Identify which cell holds the provided text, then report its (x, y) central coordinate. 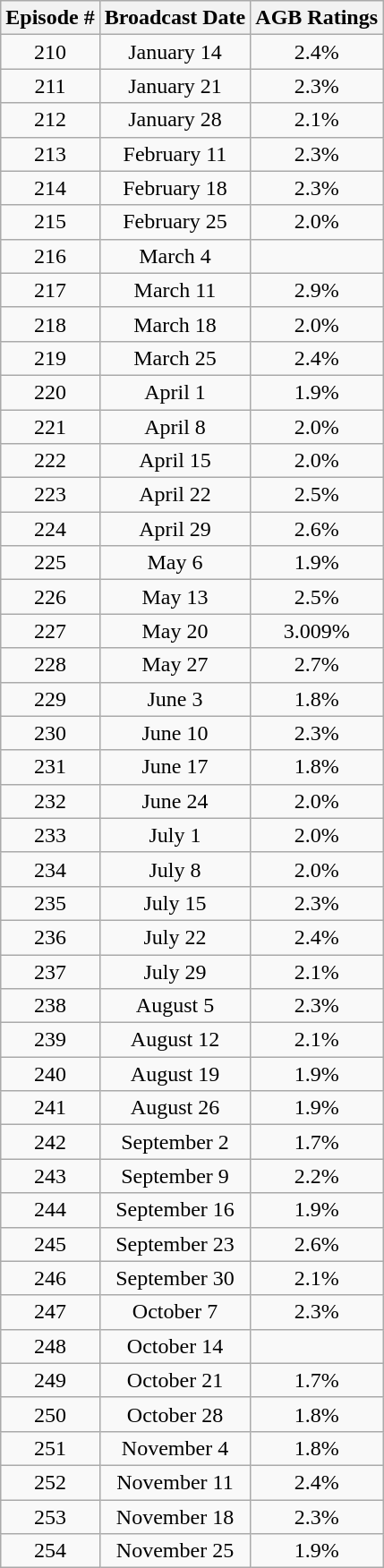
May 27 (175, 665)
2.7% (317, 665)
AGB Ratings (317, 18)
216 (50, 256)
October 7 (175, 1312)
February 25 (175, 222)
April 29 (175, 529)
September 30 (175, 1278)
January 28 (175, 120)
228 (50, 665)
April 15 (175, 461)
September 16 (175, 1210)
229 (50, 699)
October 28 (175, 1414)
212 (50, 120)
February 11 (175, 154)
October 14 (175, 1346)
August 19 (175, 1074)
215 (50, 222)
July 29 (175, 971)
September 23 (175, 1244)
January 14 (175, 52)
2.9% (317, 290)
253 (50, 1517)
247 (50, 1312)
May 6 (175, 563)
221 (50, 427)
239 (50, 1040)
July 8 (175, 869)
249 (50, 1380)
August 26 (175, 1108)
January 21 (175, 86)
236 (50, 937)
July 15 (175, 903)
226 (50, 597)
October 21 (175, 1380)
217 (50, 290)
219 (50, 358)
September 9 (175, 1176)
235 (50, 903)
210 (50, 52)
August 5 (175, 1006)
222 (50, 461)
June 24 (175, 801)
218 (50, 324)
227 (50, 631)
June 10 (175, 733)
232 (50, 801)
245 (50, 1244)
April 8 (175, 427)
213 (50, 154)
243 (50, 1176)
224 (50, 529)
234 (50, 869)
211 (50, 86)
241 (50, 1108)
242 (50, 1142)
248 (50, 1346)
August 12 (175, 1040)
March 18 (175, 324)
July 22 (175, 937)
2.2% (317, 1176)
May 13 (175, 597)
June 17 (175, 767)
231 (50, 767)
244 (50, 1210)
November 18 (175, 1517)
254 (50, 1551)
July 1 (175, 835)
225 (50, 563)
March 11 (175, 290)
230 (50, 733)
November 11 (175, 1482)
237 (50, 971)
May 20 (175, 631)
March 25 (175, 358)
252 (50, 1482)
March 4 (175, 256)
November 4 (175, 1448)
April 1 (175, 392)
238 (50, 1006)
251 (50, 1448)
November 25 (175, 1551)
Episode # (50, 18)
April 22 (175, 495)
214 (50, 188)
240 (50, 1074)
February 18 (175, 188)
250 (50, 1414)
3.009% (317, 631)
June 3 (175, 699)
223 (50, 495)
September 2 (175, 1142)
246 (50, 1278)
233 (50, 835)
Broadcast Date (175, 18)
220 (50, 392)
